Output the [x, y] coordinate of the center of the cell containing the given text.  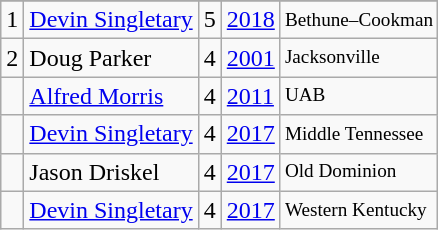
Western Kentucky [358, 210]
Old Dominion [358, 172]
2 [12, 58]
UAB [358, 96]
1 [12, 20]
2011 [250, 96]
Doug Parker [111, 58]
Jason Driskel [111, 172]
Jacksonville [358, 58]
Alfred Morris [111, 96]
Middle Tennessee [358, 134]
Bethune–Cookman [358, 20]
5 [210, 20]
2018 [250, 20]
2001 [250, 58]
